Search for the cell housing the specified text and yield its [x, y] center coordinate. 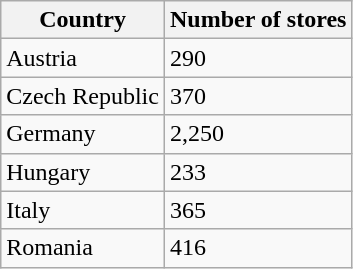
Austria [83, 58]
Country [83, 20]
Czech Republic [83, 96]
Germany [83, 134]
290 [258, 58]
Number of stores [258, 20]
Romania [83, 248]
Hungary [83, 172]
2,250 [258, 134]
370 [258, 96]
365 [258, 210]
233 [258, 172]
416 [258, 248]
Italy [83, 210]
